Extract the [X, Y] coordinate from the center of the cell holding the provided text.  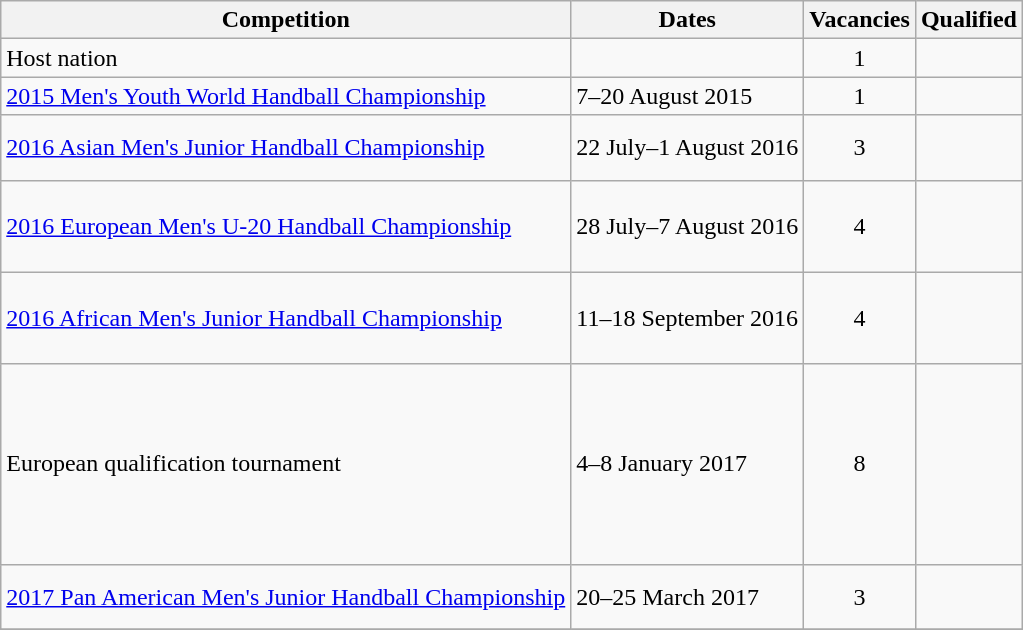
European qualification tournament [286, 464]
20–25 March 2017 [688, 596]
2017 Pan American Men's Junior Handball Championship [286, 596]
2016 European Men's U-20 Handball Championship [286, 226]
Host nation [286, 58]
2016 African Men's Junior Handball Championship [286, 318]
Qualified [968, 20]
28 July–7 August 2016 [688, 226]
2016 Asian Men's Junior Handball Championship [286, 148]
8 [860, 464]
Vacancies [860, 20]
22 July–1 August 2016 [688, 148]
11–18 September 2016 [688, 318]
7–20 August 2015 [688, 96]
4–8 January 2017 [688, 464]
Competition [286, 20]
2015 Men's Youth World Handball Championship [286, 96]
Dates [688, 20]
